Search for the cell housing the specified text and yield its (X, Y) center coordinate. 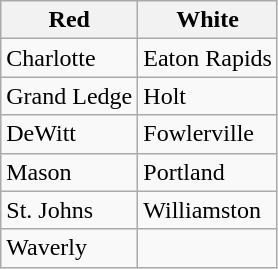
DeWitt (70, 134)
Grand Ledge (70, 96)
Holt (208, 96)
Waverly (70, 248)
Fowlerville (208, 134)
Mason (70, 172)
Eaton Rapids (208, 58)
Williamston (208, 210)
Charlotte (70, 58)
Red (70, 20)
St. Johns (70, 210)
Portland (208, 172)
White (208, 20)
